Scan for the cell matching the given text and deliver its (X, Y) coordinate at center. 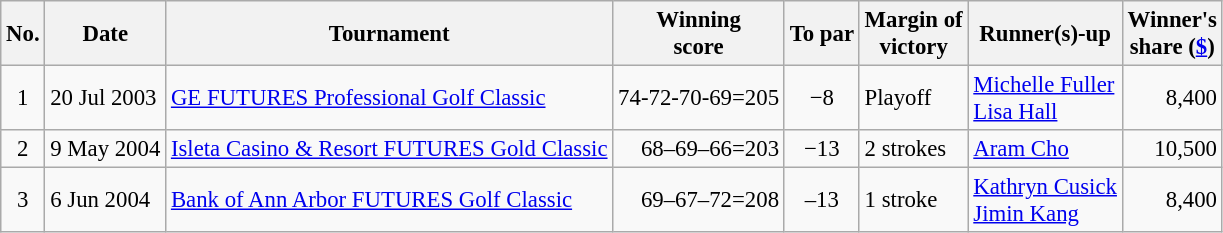
−8 (822, 98)
Winningscore (699, 34)
69–67–72=208 (699, 200)
74-72-70-69=205 (699, 98)
3 (23, 200)
To par (822, 34)
−13 (822, 149)
Bank of Ann Arbor FUTURES Golf Classic (390, 200)
Margin ofvictory (914, 34)
9 May 2004 (106, 149)
1 (23, 98)
Aram Cho (1045, 149)
6 Jun 2004 (106, 200)
10,500 (1172, 149)
Michelle Fuller Lisa Hall (1045, 98)
Kathryn Cusick Jimin Kang (1045, 200)
Date (106, 34)
Isleta Casino & Resort FUTURES Gold Classic (390, 149)
Tournament (390, 34)
68–69–66=203 (699, 149)
Winner'sshare ($) (1172, 34)
Runner(s)-up (1045, 34)
1 stroke (914, 200)
GE FUTURES Professional Golf Classic (390, 98)
2 (23, 149)
–13 (822, 200)
No. (23, 34)
20 Jul 2003 (106, 98)
Playoff (914, 98)
2 strokes (914, 149)
